From the cell containing the given text, extract its center point as [x, y] coordinate. 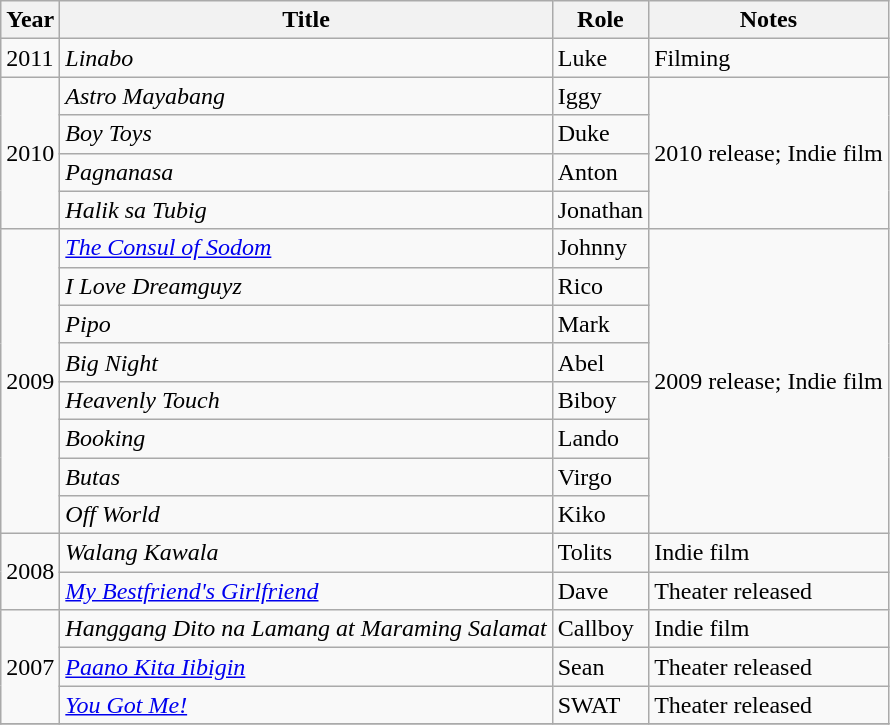
Astro Mayabang [306, 96]
I Love Dreamguyz [306, 286]
Dave [600, 591]
Callboy [600, 629]
Iggy [600, 96]
Lando [600, 438]
Notes [769, 20]
Virgo [600, 477]
Paano Kita Iibigin [306, 667]
You Got Me! [306, 705]
Filming [769, 58]
Anton [600, 172]
Butas [306, 477]
Mark [600, 324]
2011 [30, 58]
Year [30, 20]
Tolits [600, 553]
Boy Toys [306, 134]
Big Night [306, 362]
Booking [306, 438]
Kiko [600, 515]
Luke [600, 58]
Pipo [306, 324]
2009 [30, 381]
2009 release; Indie film [769, 381]
Johnny [600, 248]
2010 release; Indie film [769, 153]
Walang Kawala [306, 553]
Heavenly Touch [306, 400]
2007 [30, 667]
Duke [600, 134]
My Bestfriend's Girlfriend [306, 591]
Biboy [600, 400]
2010 [30, 153]
2008 [30, 572]
Title [306, 20]
Halik sa Tubig [306, 210]
Rico [600, 286]
Jonathan [600, 210]
Sean [600, 667]
The Consul of Sodom [306, 248]
Pagnanasa [306, 172]
Hanggang Dito na Lamang at Maraming Salamat [306, 629]
Role [600, 20]
Abel [600, 362]
SWAT [600, 705]
Linabo [306, 58]
Off World [306, 515]
